Search for the cell housing the specified text and yield its [X, Y] center coordinate. 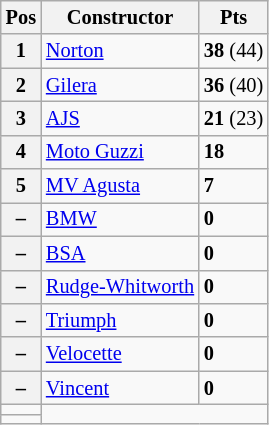
38 (44) [234, 51]
MV Agusta [120, 186]
Pos [21, 17]
18 [234, 152]
4 [21, 152]
36 (40) [234, 85]
2 [21, 85]
BMW [120, 219]
Vincent [120, 388]
Constructor [120, 17]
Velocette [120, 354]
21 (23) [234, 118]
1 [21, 51]
Moto Guzzi [120, 152]
3 [21, 118]
Norton [120, 51]
5 [21, 186]
Gilera [120, 85]
AJS [120, 118]
BSA [120, 253]
Triumph [120, 320]
Rudge-Whitworth [120, 287]
Pts [234, 17]
7 [234, 186]
